Locate the cell with the specified text and output its [X, Y] center coordinate. 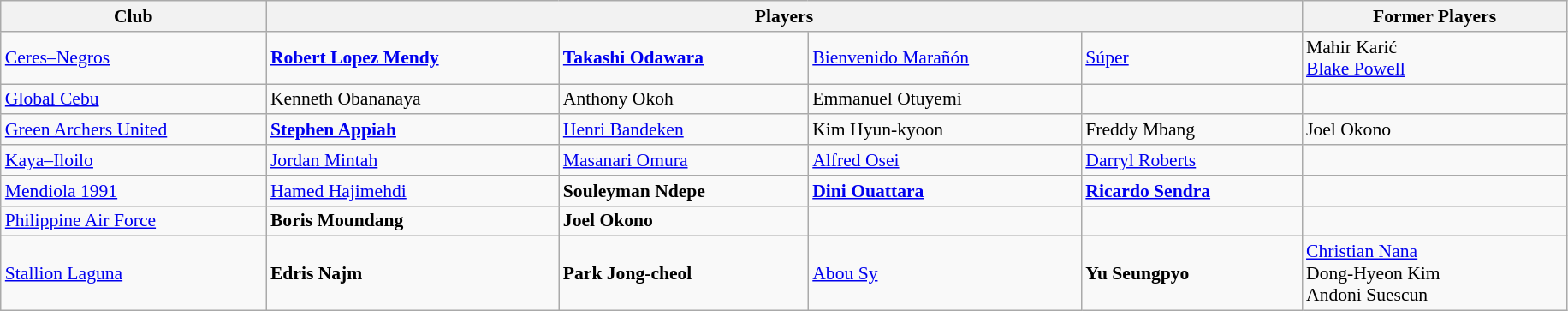
Club [134, 16]
Boris Moundang [413, 221]
Masanari Omura [683, 160]
Players [784, 16]
Alfred Osei [945, 160]
Christian Nana Dong-Hyeon Kim Andoni Suescun [1434, 274]
Souleyman Ndepe [683, 191]
Bienvenido Marañón [945, 58]
Former Players [1434, 16]
Freddy Mbang [1191, 130]
Philippine Air Force [134, 221]
Yu Seungpyo [1191, 274]
Kenneth Obananaya [413, 99]
Takashi Odawara [683, 58]
Jordan Mintah [413, 160]
Darryl Roberts [1191, 160]
Abou Sy [945, 274]
Stallion Laguna [134, 274]
Stephen Appiah [413, 130]
Mahir Karić Blake Powell [1434, 58]
Park Jong-cheol [683, 274]
Ricardo Sendra [1191, 191]
Emmanuel Otuyemi [945, 99]
Kim Hyun-kyoon [945, 130]
Global Cebu [134, 99]
Edris Najm [413, 274]
Súper [1191, 58]
Henri Bandeken [683, 130]
Kaya–Iloilo [134, 160]
Ceres–Negros [134, 58]
Robert Lopez Mendy [413, 58]
Dini Ouattara [945, 191]
Anthony Okoh [683, 99]
Mendiola 1991 [134, 191]
Hamed Hajimehdi [413, 191]
Green Archers United [134, 130]
